Locate the cell with the specified text and output its (x, y) center coordinate. 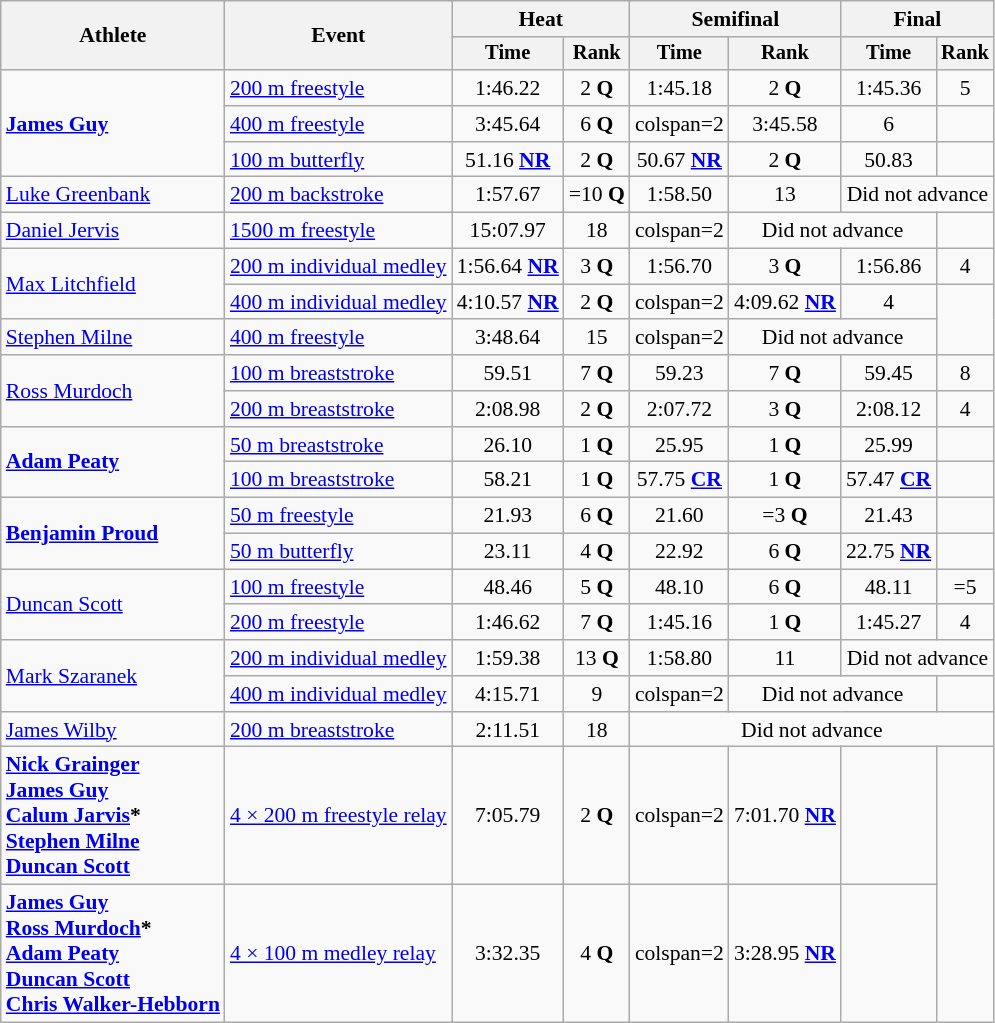
21.43 (888, 516)
48.46 (508, 587)
15:07.97 (508, 231)
4:15.71 (508, 694)
1:59.38 (508, 658)
4 × 100 m medley relay (338, 954)
1:56.70 (680, 267)
9 (597, 694)
57.75 CR (680, 480)
4:10.57 NR (508, 302)
3:28.95 NR (785, 954)
Heat (541, 19)
1500 m freestyle (338, 231)
21.93 (508, 516)
James Guy (113, 124)
59.23 (680, 373)
=10 Q (597, 195)
50.83 (888, 160)
Luke Greenbank (113, 195)
1:45.18 (680, 88)
21.60 (680, 516)
26.10 (508, 445)
50 m freestyle (338, 516)
6 (888, 124)
Duncan Scott (113, 604)
1:46.22 (508, 88)
4 × 200 m freestyle relay (338, 816)
1:56.86 (888, 267)
1:45.16 (680, 623)
59.45 (888, 373)
11 (785, 658)
Stephen Milne (113, 338)
59.51 (508, 373)
1:56.64 NR (508, 267)
Adam Peaty (113, 462)
8 (965, 373)
Nick GraingerJames GuyCalum Jarvis*Stephen MilneDuncan Scott (113, 816)
1:58.50 (680, 195)
2:08.12 (888, 409)
3:45.58 (785, 124)
Daniel Jervis (113, 231)
Benjamin Proud (113, 534)
2:11.51 (508, 730)
2:07.72 (680, 409)
1:57.67 (508, 195)
James Wilby (113, 730)
3:45.64 (508, 124)
4:09.62 NR (785, 302)
23.11 (508, 552)
1:45.36 (888, 88)
50.67 NR (680, 160)
13 Q (597, 658)
=3 Q (785, 516)
22.92 (680, 552)
Mark Szaranek (113, 676)
3:32.35 (508, 954)
2:08.98 (508, 409)
Final (918, 19)
58.21 (508, 480)
=5 (965, 587)
Event (338, 36)
51.16 NR (508, 160)
7:05.79 (508, 816)
5 Q (597, 587)
100 m butterfly (338, 160)
7:01.70 NR (785, 816)
1:46.62 (508, 623)
Athlete (113, 36)
25.95 (680, 445)
Ross Murdoch (113, 390)
48.10 (680, 587)
57.47 CR (888, 480)
13 (785, 195)
50 m butterfly (338, 552)
48.11 (888, 587)
Max Litchfield (113, 284)
50 m breaststroke (338, 445)
Semifinal (736, 19)
1:58.80 (680, 658)
22.75 NR (888, 552)
5 (965, 88)
15 (597, 338)
3:48.64 (508, 338)
200 m backstroke (338, 195)
100 m freestyle (338, 587)
25.99 (888, 445)
1:45.27 (888, 623)
James GuyRoss Murdoch*Adam PeatyDuncan ScottChris Walker-Hebborn (113, 954)
